For the text-containing cell, return its midpoint in [x, y] coordinate format. 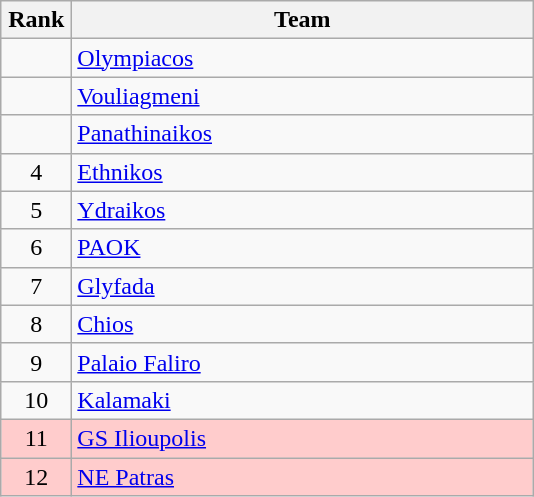
Vouliagmeni [302, 96]
9 [36, 362]
Rank [36, 20]
Kalamaki [302, 400]
6 [36, 248]
Ethnikos [302, 172]
GS Ilioupolis [302, 438]
Team [302, 20]
12 [36, 477]
7 [36, 286]
Ydraikos [302, 210]
Glyfada [302, 286]
10 [36, 400]
Palaio Faliro [302, 362]
8 [36, 324]
NE Patras [302, 477]
4 [36, 172]
Panathinaikos [302, 134]
Chios [302, 324]
Olympiacos [302, 58]
11 [36, 438]
PAOK [302, 248]
5 [36, 210]
